Find where the given text appears and provide that cell's center as (X, Y) coordinate. 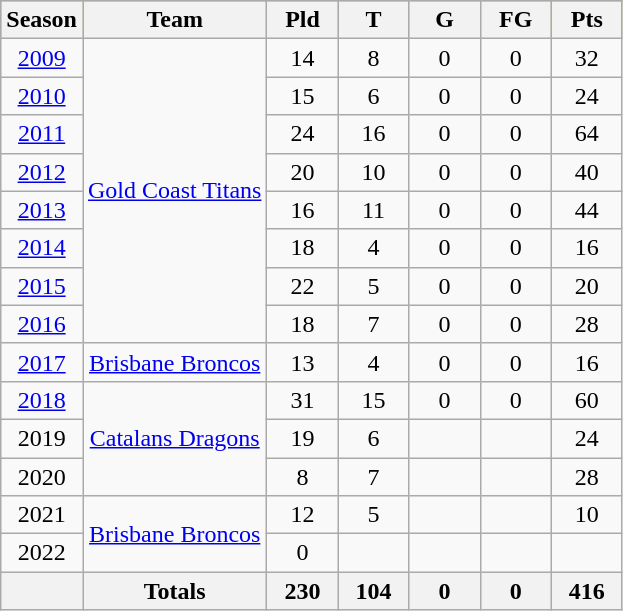
31 (302, 400)
40 (586, 172)
44 (586, 210)
22 (302, 286)
11 (374, 210)
2022 (42, 553)
Catalans Dragons (174, 438)
Pld (302, 20)
14 (302, 58)
2015 (42, 286)
Totals (174, 591)
12 (302, 515)
Season (42, 20)
T (374, 20)
FG (516, 20)
2021 (42, 515)
104 (374, 591)
416 (586, 591)
2010 (42, 96)
13 (302, 362)
2017 (42, 362)
2016 (42, 324)
2014 (42, 248)
2012 (42, 172)
2020 (42, 477)
Gold Coast Titans (174, 191)
2013 (42, 210)
230 (302, 591)
19 (302, 438)
64 (586, 134)
Team (174, 20)
G (444, 20)
32 (586, 58)
Pts (586, 20)
2011 (42, 134)
2019 (42, 438)
2018 (42, 400)
2009 (42, 58)
60 (586, 400)
